Pinpoint the cell where the given text exists, returning its (X, Y) midpoint coordinate. 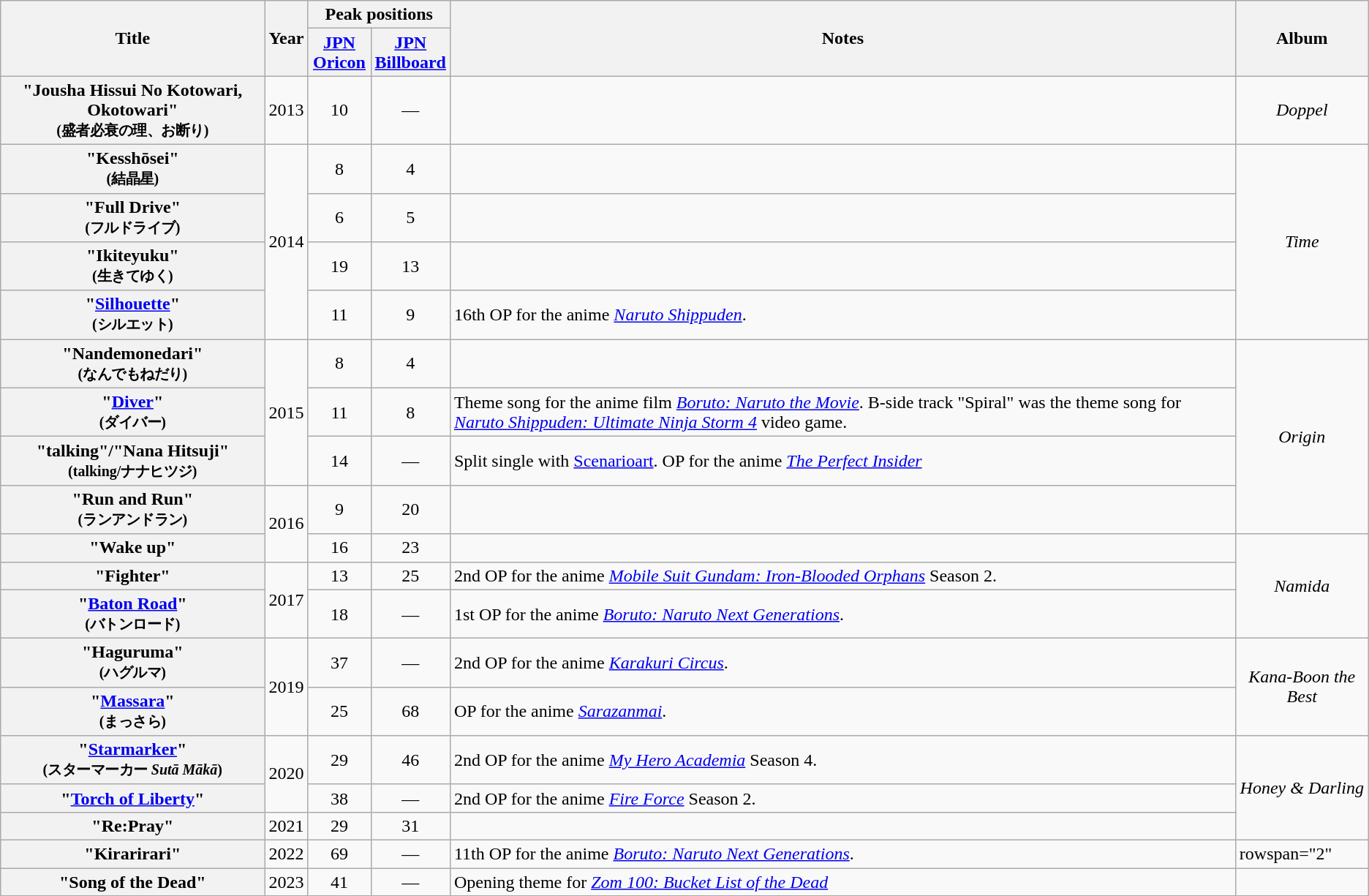
2nd OP for the anime Fire Force Season 2. (842, 798)
Year (287, 38)
5 (410, 218)
16 (339, 548)
"Run and Run" (ランアンドラン) (133, 509)
37 (339, 663)
46 (410, 761)
Opening theme for Zom 100: Bucket List of the Dead (842, 881)
Album (1302, 38)
"Haguruma" (ハグルマ) (133, 663)
"Diver" (ダイバー) (133, 413)
2015 (287, 413)
38 (339, 798)
2022 (287, 854)
Time (1302, 241)
"Starmarker" (スターマーカー Sutā Mākā) (133, 761)
"Jousha Hissui No Kotowari, Okotowari" (盛者必衰の理、お断り) (133, 110)
20 (410, 509)
"Massara" (まっさら) (133, 711)
2016 (287, 524)
"Nandemonedari" (なんでもねだり) (133, 364)
2020 (287, 774)
2013 (287, 110)
"Torch of Liberty" (133, 798)
OP for the anime Sarazanmai. (842, 711)
10 (339, 110)
"Silhouette" (シルエット) (133, 315)
2021 (287, 826)
JPNOricon (339, 53)
2023 (287, 881)
11th OP for the anime Boruto: Naruto Next Generations. (842, 854)
"Kesshōsei" (結晶星) (133, 168)
"Ikiteyuku" (生きてゆく) (133, 266)
Origin (1302, 437)
14 (339, 461)
2nd OP for the anime Karakuri Circus. (842, 663)
"Baton Road" (バトンロード) (133, 614)
Doppel (1302, 110)
69 (339, 854)
18 (339, 614)
Honey & Darling (1302, 788)
rowspan="2" (1302, 854)
2017 (287, 600)
"Kirarirari" (133, 854)
2019 (287, 688)
1st OP for the anime Boruto: Naruto Next Generations. (842, 614)
41 (339, 881)
Kana-Boon the Best (1302, 688)
Split single with Scenarioart. OP for the anime The Perfect Insider (842, 461)
"Wake up" (133, 548)
16th OP for the anime Naruto Shippuden. (842, 315)
6 (339, 218)
2nd OP for the anime My Hero Academia Season 4. (842, 761)
Namida (1302, 587)
Notes (842, 38)
19 (339, 266)
Peak positions (379, 15)
"Fighter" (133, 576)
68 (410, 711)
"talking"/"Nana Hitsuji" (talking/ナナヒツジ) (133, 461)
23 (410, 548)
"Song of the Dead" (133, 881)
Title (133, 38)
2nd OP for the anime Mobile Suit Gundam: Iron-Blooded Orphans Season 2. (842, 576)
31 (410, 826)
2014 (287, 241)
JPNBillboard (410, 53)
"Full Drive" (フルドライブ) (133, 218)
"Re:Pray" (133, 826)
